Capture the cell that displays the provided text and extract its [x, y] central coordinate. 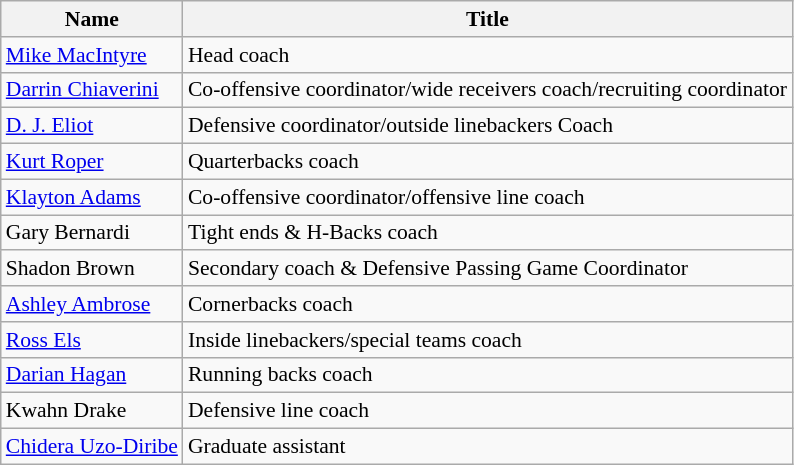
Inside linebackers/special teams coach [488, 340]
Co-offensive coordinator/wide receivers coach/recruiting coordinator [488, 90]
Quarterbacks coach [488, 162]
Secondary coach & Defensive Passing Game Coordinator [488, 269]
Chidera Uzo-Diribe [92, 447]
Graduate assistant [488, 447]
Running backs coach [488, 375]
Defensive coordinator/outside linebackers Coach [488, 126]
Co-offensive coordinator/offensive line coach [488, 197]
Name [92, 19]
Cornerbacks coach [488, 304]
Mike MacIntyre [92, 55]
Kwahn Drake [92, 411]
D. J. Eliot [92, 126]
Head coach [488, 55]
Defensive line coach [488, 411]
Klayton Adams [92, 197]
Darian Hagan [92, 375]
Ross Els [92, 340]
Tight ends & H-Backs coach [488, 233]
Kurt Roper [92, 162]
Ashley Ambrose [92, 304]
Shadon Brown [92, 269]
Title [488, 19]
Darrin Chiaverini [92, 90]
Gary Bernardi [92, 233]
